Return the (x, y) coordinate for the center point of the cell that contains the specified text.  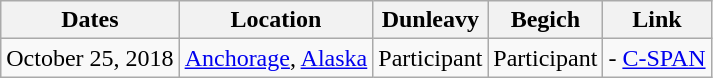
Anchorage, Alaska (276, 58)
Location (276, 20)
Link (657, 20)
October 25, 2018 (90, 58)
Dunleavy (430, 20)
- C-SPAN (657, 58)
Dates (90, 20)
Begich (546, 20)
